Pinpoint the cell where the given text exists, returning its (X, Y) midpoint coordinate. 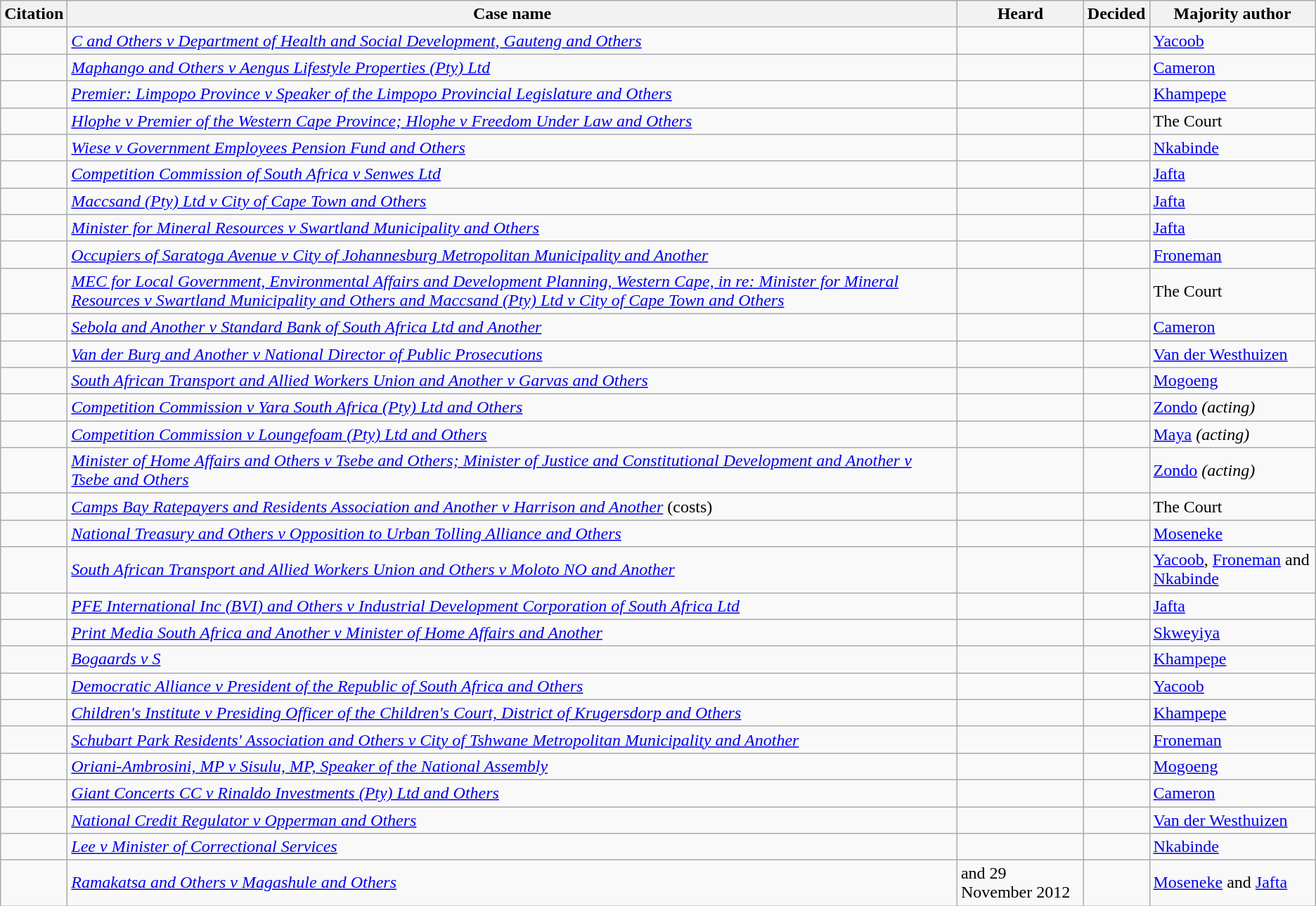
Maccsand (Pty) Ltd v City of Cape Town and Others (512, 201)
Oriani-Ambrosini, MP v Sisulu, MP, Speaker of the National Assembly (512, 766)
Decided (1116, 14)
South African Transport and Allied Workers Union and Another v Garvas and Others (512, 381)
Lee v Minister of Correctional Services (512, 847)
Competition Commission v Yara South Africa (Pty) Ltd and Others (512, 408)
C and Others v Department of Health and Social Development, Gauteng and Others (512, 41)
Ramakatsa and Others v Magashule and Others (512, 883)
Moseneke (1232, 533)
Democratic Alliance v President of the Republic of South Africa and Others (512, 686)
Children's Institute v Presiding Officer of the Children's Court, District of Krugersdorp and Others (512, 713)
Wiese v Government Employees Pension Fund and Others (512, 148)
Majority author (1232, 14)
Skweyiya (1232, 633)
and 29 November 2012 (1020, 883)
Case name (512, 14)
PFE International Inc (BVI) and Others v Industrial Development Corporation of South Africa Ltd (512, 606)
Camps Bay Ratepayers and Residents Association and Another v Harrison and Another (costs) (512, 507)
Heard (1020, 14)
Minister of Home Affairs and Others v Tsebe and Others; Minister of Justice and Constitutional Development and Another v Tsebe and Others (512, 471)
Hlophe v Premier of the Western Cape Province; Hlophe v Freedom Under Law and Others (512, 121)
Sebola and Another v Standard Bank of South Africa Ltd and Another (512, 327)
National Treasury and Others v Opposition to Urban Tolling Alliance and Others (512, 533)
National Credit Regulator v Opperman and Others (512, 820)
Schubart Park Residents' Association and Others v City of Tshwane Metropolitan Municipality and Another (512, 739)
Competition Commission of South Africa v Senwes Ltd (512, 174)
Maphango and Others v Aengus Lifestyle Properties (Pty) Ltd (512, 67)
Minister for Mineral Resources v Swartland Municipality and Others (512, 228)
Maya (acting) (1232, 434)
Competition Commission v Loungefoam (Pty) Ltd and Others (512, 434)
Citation (34, 14)
Giant Concerts CC v Rinaldo Investments (Pty) Ltd and Others (512, 793)
Occupiers of Saratoga Avenue v City of Johannesburg Metropolitan Municipality and Another (512, 254)
Moseneke and Jafta (1232, 883)
Print Media South Africa and Another v Minister of Home Affairs and Another (512, 633)
Yacoob, Froneman and Nkabinde (1232, 569)
Premier: Limpopo Province v Speaker of the Limpopo Provincial Legislature and Others (512, 94)
Van der Burg and Another v National Director of Public Prosecutions (512, 354)
Bogaards v S (512, 659)
South African Transport and Allied Workers Union and Others v Moloto NO and Another (512, 569)
